From the cell containing the given text, extract its center point as [x, y] coordinate. 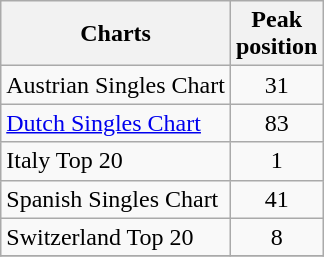
31 [276, 85]
1 [276, 161]
Italy Top 20 [116, 161]
Switzerland Top 20 [116, 237]
83 [276, 123]
8 [276, 237]
Charts [116, 34]
41 [276, 199]
Dutch Singles Chart [116, 123]
Austrian Singles Chart [116, 85]
Spanish Singles Chart [116, 199]
Peakposition [276, 34]
